Determine the [x, y] coordinate at the center of the cell enclosing the given text.  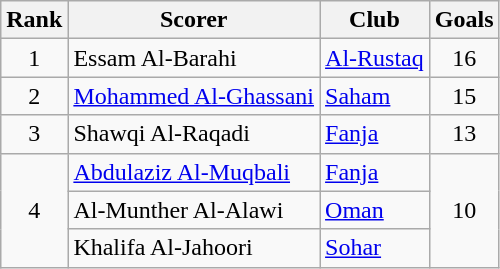
Mohammed Al-Ghassani [194, 96]
4 [34, 210]
Al-Munther Al-Alawi [194, 210]
Scorer [194, 20]
1 [34, 58]
Club [375, 20]
Khalifa Al-Jahoori [194, 248]
3 [34, 134]
Essam Al-Barahi [194, 58]
Rank [34, 20]
Shawqi Al-Raqadi [194, 134]
Sohar [375, 248]
2 [34, 96]
10 [464, 210]
Goals [464, 20]
Al-Rustaq [375, 58]
15 [464, 96]
Saham [375, 96]
13 [464, 134]
Oman [375, 210]
16 [464, 58]
Abdulaziz Al-Muqbali [194, 172]
